Search for the cell housing the specified text and yield its (X, Y) center coordinate. 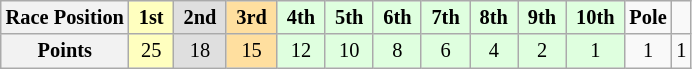
6 (445, 51)
25 (152, 51)
8th (494, 17)
4 (494, 51)
7th (445, 17)
4th (301, 17)
8 (397, 51)
Pole (648, 17)
18 (200, 51)
5th (349, 17)
9th (542, 17)
12 (301, 51)
2 (542, 51)
Race Position (65, 17)
3rd (251, 17)
10th (595, 17)
15 (251, 51)
2nd (200, 17)
Points (65, 51)
10 (349, 51)
1st (152, 17)
6th (397, 17)
